Return the (X, Y) coordinate for the center point of the cell that contains the specified text.  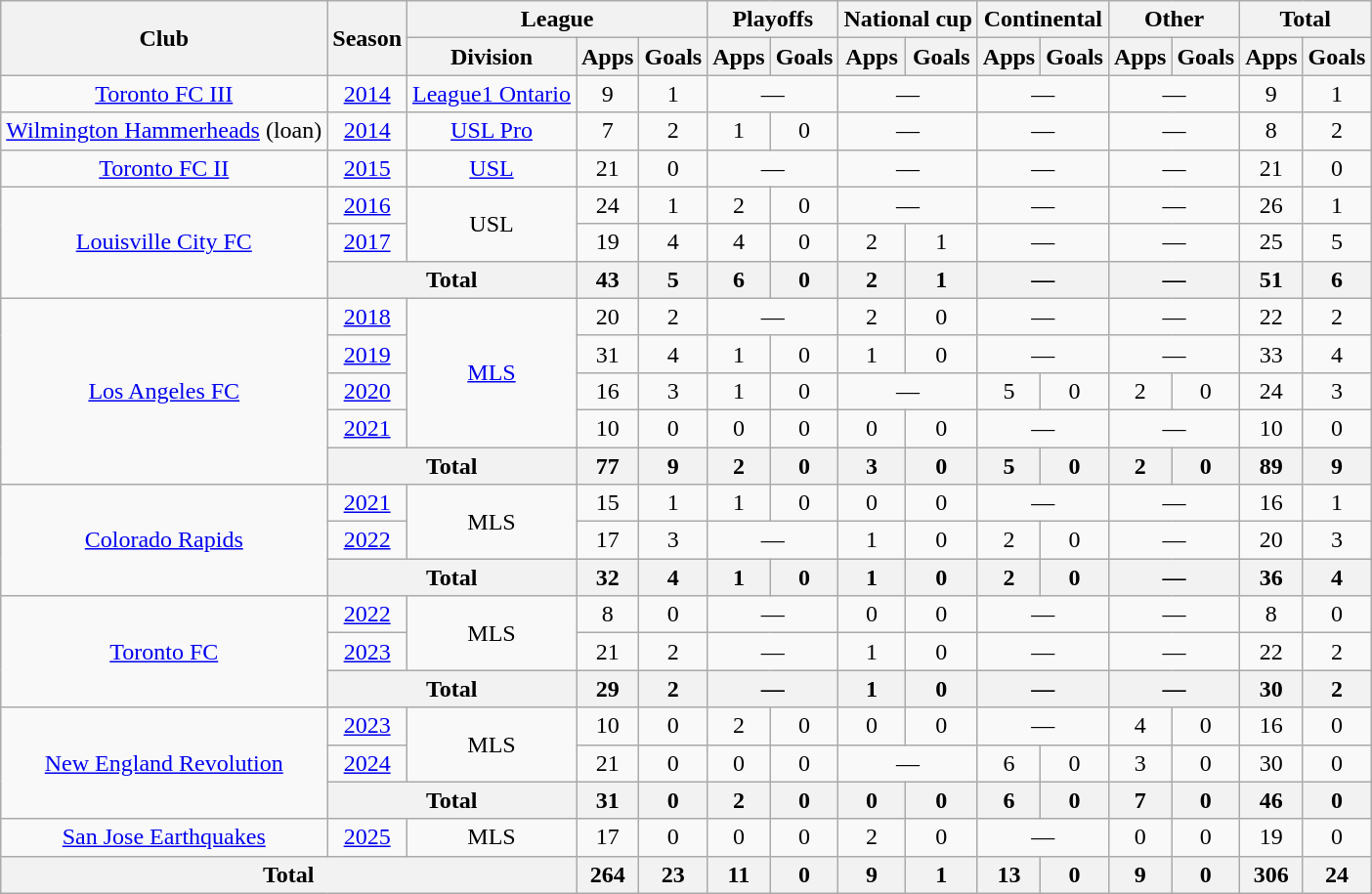
13 (1008, 874)
Toronto FC III (164, 94)
National cup (908, 20)
2025 (367, 837)
Louisville City FC (164, 242)
33 (1271, 354)
2018 (367, 317)
51 (1271, 279)
Colorado Rapids (164, 540)
264 (608, 874)
2015 (367, 168)
2020 (367, 391)
Toronto FC II (164, 168)
29 (608, 689)
Playoffs (773, 20)
League (557, 20)
Season (367, 38)
89 (1271, 466)
Division (493, 57)
Continental (1043, 20)
43 (608, 279)
2024 (367, 763)
Other (1174, 20)
Los Angeles FC (164, 391)
306 (1271, 874)
77 (608, 466)
San Jose Earthquakes (164, 837)
23 (673, 874)
46 (1271, 800)
15 (608, 503)
2016 (367, 205)
26 (1271, 205)
USL Pro (493, 131)
36 (1271, 577)
Wilmington Hammerheads (loan) (164, 131)
2017 (367, 242)
32 (608, 577)
Toronto FC (164, 652)
Club (164, 38)
New England Revolution (164, 763)
2019 (367, 354)
25 (1271, 242)
League1 Ontario (493, 94)
11 (739, 874)
